Search for the cell housing the specified text and yield its [X, Y] center coordinate. 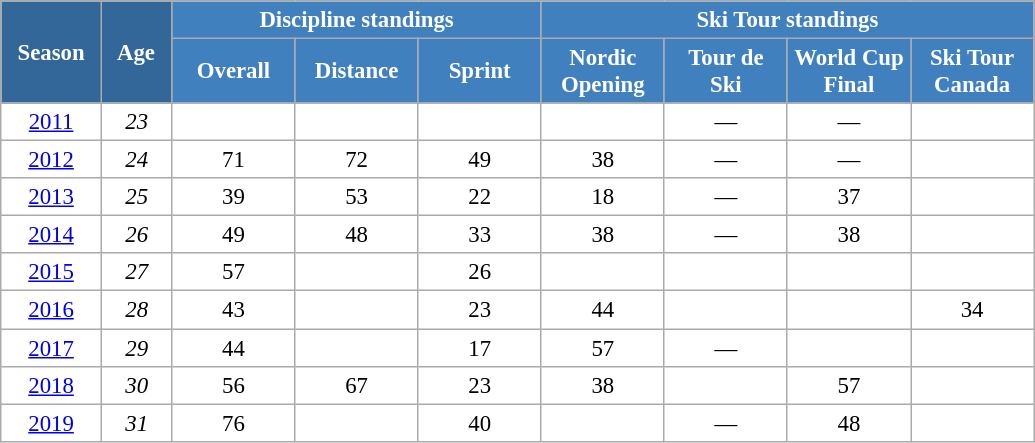
56 [234, 385]
2011 [52, 122]
31 [136, 423]
2015 [52, 273]
28 [136, 310]
53 [356, 197]
2014 [52, 235]
NordicOpening [602, 72]
18 [602, 197]
Ski TourCanada [972, 72]
Age [136, 52]
2012 [52, 160]
29 [136, 348]
Ski Tour standings [787, 20]
22 [480, 197]
40 [480, 423]
2013 [52, 197]
2016 [52, 310]
25 [136, 197]
43 [234, 310]
Tour deSki [726, 72]
2017 [52, 348]
2019 [52, 423]
37 [848, 197]
Discipline standings [356, 20]
World CupFinal [848, 72]
39 [234, 197]
71 [234, 160]
33 [480, 235]
67 [356, 385]
Sprint [480, 72]
Overall [234, 72]
Season [52, 52]
Distance [356, 72]
30 [136, 385]
76 [234, 423]
2018 [52, 385]
27 [136, 273]
72 [356, 160]
34 [972, 310]
17 [480, 348]
24 [136, 160]
